Provide the (X, Y) coordinate of the cell's center where the given text is located.  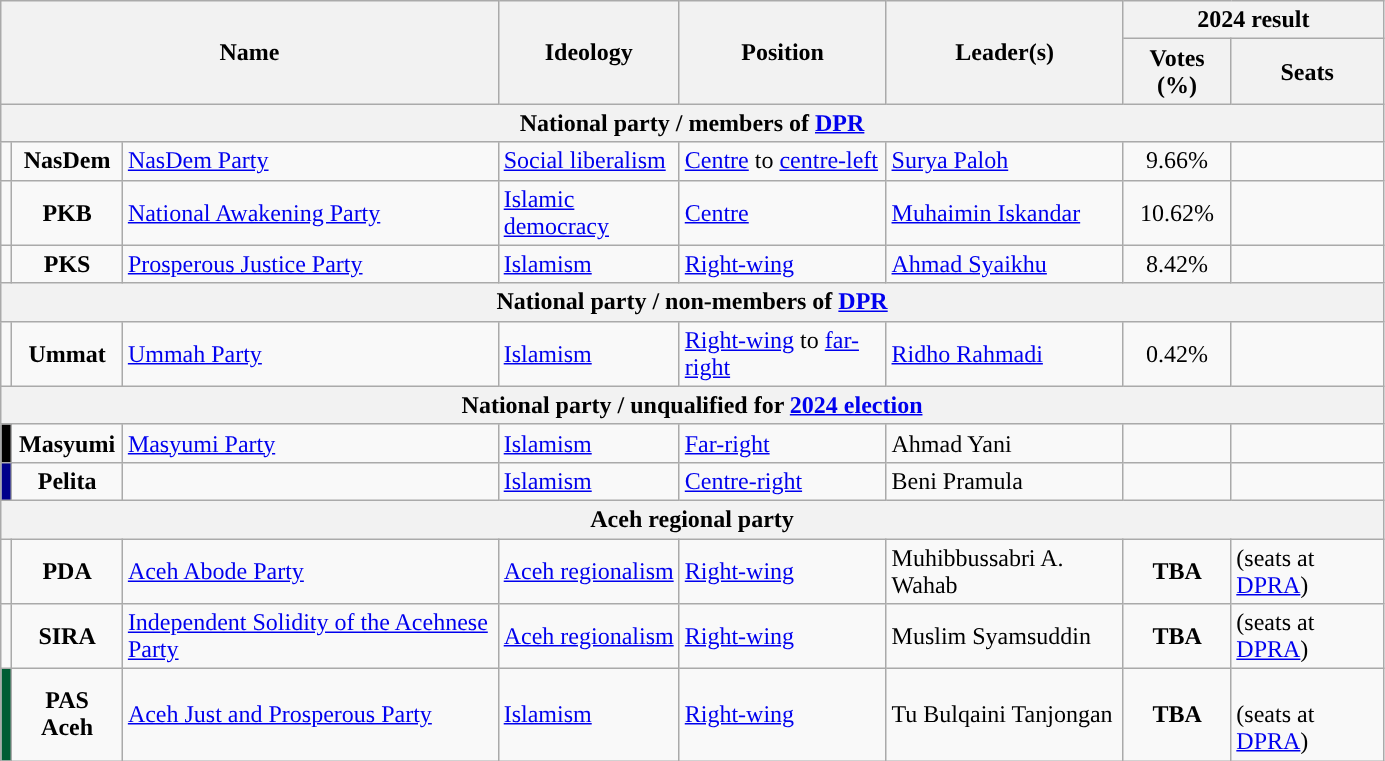
Ideology (588, 52)
Muhaimin Iskandar (1004, 212)
Name (250, 52)
Leader(s) (1004, 52)
9.66% (1176, 161)
Prosperous Justice Party (310, 264)
Right-wing to far-right (782, 354)
Seats (1308, 72)
2024 result (1253, 20)
Ahmad Syaikhu (1004, 264)
Masyumi (68, 443)
Centre to centre-left (782, 161)
Muslim Syamsuddin (1004, 636)
Far-right (782, 443)
Social liberalism (588, 161)
Surya Paloh (1004, 161)
Aceh Abode Party (310, 570)
8.42% (1176, 264)
Position (782, 52)
Independent Solidity of the Acehnese Party (310, 636)
PKS (68, 264)
Ridho Rahmadi (1004, 354)
Ahmad Yani (1004, 443)
NasDem (68, 161)
Muhibbussabri A. Wahab (1004, 570)
Ummat (68, 354)
National party / non-members of DPR (692, 302)
Masyumi Party (310, 443)
Aceh regional party (692, 519)
National party / members of DPR (692, 123)
Beni Pramula (1004, 481)
Centre-right (782, 481)
Centre (782, 212)
0.42% (1176, 354)
PAS Aceh (68, 715)
National party / unqualified for 2024 election (692, 405)
National Awakening Party (310, 212)
Votes (%) (1176, 72)
Tu Bulqaini Tanjongan (1004, 715)
Pelita (68, 481)
SIRA (68, 636)
Ummah Party (310, 354)
10.62% (1176, 212)
NasDem Party (310, 161)
PDA (68, 570)
PKB (68, 212)
Islamic democracy (588, 212)
Aceh Just and Prosperous Party (310, 715)
